From the cell containing the given text, extract its center point as (x, y) coordinate. 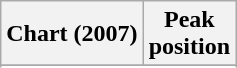
Chart (2007) (72, 34)
Peakposition (189, 34)
